Find where the given text appears and provide that cell's center as (x, y) coordinate. 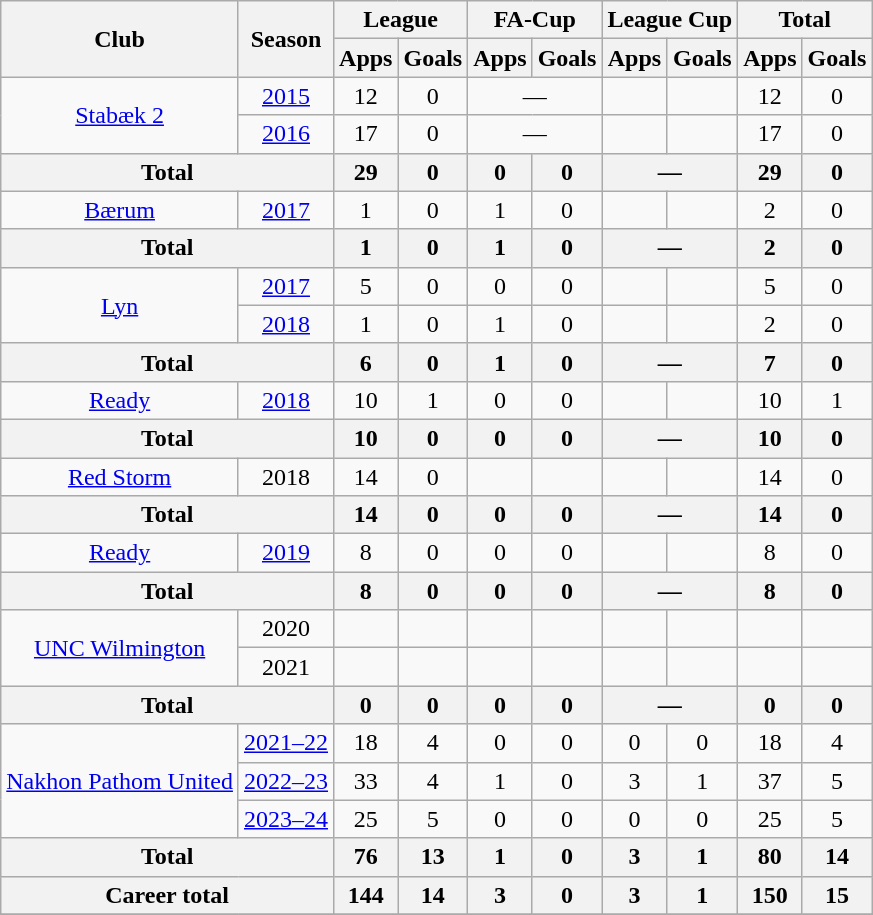
6 (366, 362)
2020 (286, 629)
Career total (168, 895)
Lyn (120, 305)
33 (366, 781)
2022–23 (286, 781)
37 (770, 781)
League Cup (670, 20)
7 (770, 362)
15 (837, 895)
2019 (286, 553)
2021 (286, 667)
UNC Wilmington (120, 648)
Club (120, 39)
Nakhon Pathom United (120, 781)
13 (433, 857)
Stabæk 2 (120, 115)
150 (770, 895)
144 (366, 895)
2023–24 (286, 819)
Season (286, 39)
League (401, 20)
2015 (286, 96)
Bærum (120, 210)
Red Storm (120, 477)
2016 (286, 134)
76 (366, 857)
2021–22 (286, 743)
FA-Cup (535, 20)
80 (770, 857)
